Search for the cell housing the specified text and yield its [x, y] center coordinate. 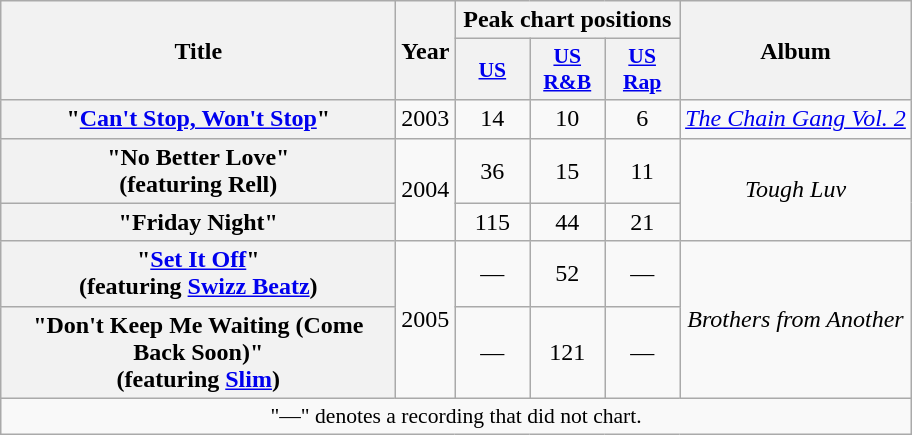
44 [568, 222]
Tough Luv [796, 190]
Title [198, 50]
10 [568, 119]
Brothers from Another [796, 320]
USRap [642, 70]
6 [642, 119]
11 [642, 170]
The Chain Gang Vol. 2 [796, 119]
14 [492, 119]
"Can't Stop, Won't Stop" [198, 119]
"—" denotes a recording that did not chart. [456, 416]
115 [492, 222]
2005 [426, 320]
"Don't Keep Me Waiting (Come Back Soon)"(featuring Slim) [198, 352]
36 [492, 170]
2003 [426, 119]
Peak chart positions [568, 20]
"Friday Night" [198, 222]
"No Better Love"(featuring Rell) [198, 170]
121 [568, 352]
USR&B [568, 70]
2004 [426, 190]
15 [568, 170]
Album [796, 50]
US [492, 70]
52 [568, 274]
Year [426, 50]
21 [642, 222]
"Set It Off"(featuring Swizz Beatz) [198, 274]
